For the text-containing cell, return its midpoint in (X, Y) coordinate format. 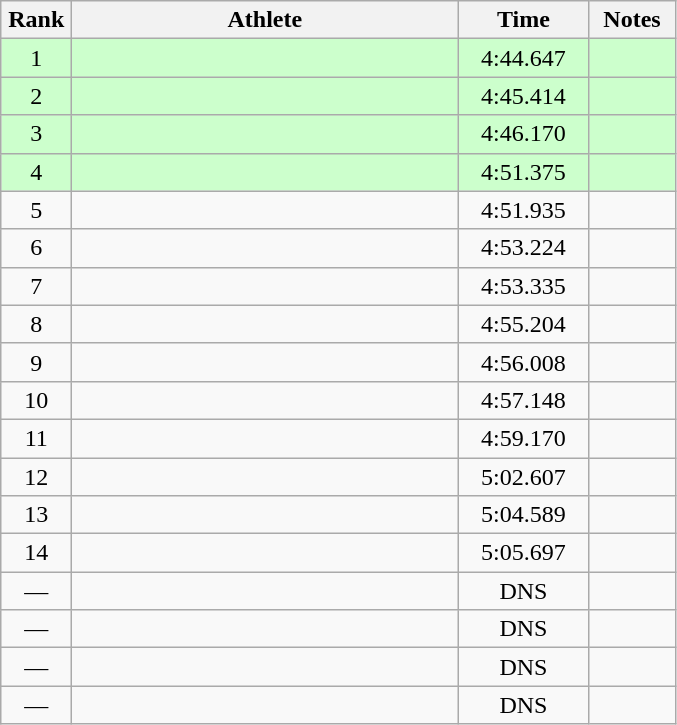
13 (36, 515)
14 (36, 553)
Time (524, 20)
9 (36, 362)
7 (36, 286)
5:02.607 (524, 477)
4 (36, 172)
4:53.335 (524, 286)
4:51.935 (524, 210)
2 (36, 96)
12 (36, 477)
Athlete (265, 20)
4:53.224 (524, 248)
Rank (36, 20)
Notes (632, 20)
6 (36, 248)
4:59.170 (524, 438)
5:04.589 (524, 515)
4:44.647 (524, 58)
4:57.148 (524, 400)
11 (36, 438)
5 (36, 210)
4:51.375 (524, 172)
3 (36, 134)
4:45.414 (524, 96)
10 (36, 400)
4:56.008 (524, 362)
4:55.204 (524, 324)
1 (36, 58)
5:05.697 (524, 553)
8 (36, 324)
4:46.170 (524, 134)
